Extract the (X, Y) coordinate from the center of the cell holding the provided text.  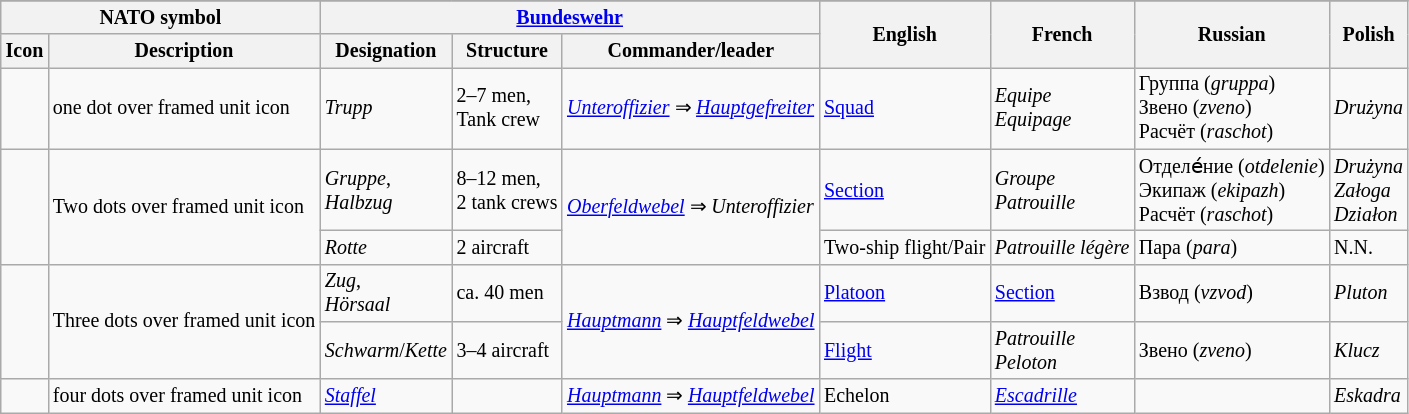
GroupePatrouille (1062, 190)
Unteroffizier ⇒ Hauptgefreiter (690, 108)
Squad (904, 108)
DrużynaZałogaDziałon (1368, 190)
Группа (gruppa)Звено (zveno)Расчёт (raschot) (1232, 108)
Взвод (vzvod) (1232, 292)
Two dots over framed unit icon (184, 206)
Pluton (1368, 292)
8–12 men,2 tank crews (508, 190)
PatrouillePeloton (1062, 350)
Eskadra (1368, 396)
Echelon (904, 396)
Gruppe,Halbzug (386, 190)
3–4 aircraft (508, 350)
French (1062, 34)
EquipeEquipage (1062, 108)
Schwarm/Kette (386, 350)
Bundeswehr (570, 18)
Staffel (386, 396)
four dots over framed unit icon (184, 396)
Zug,Hörsaal (386, 292)
NATO symbol (160, 18)
2–7 men,Tank crew (508, 108)
Designation (386, 52)
Patrouille légère (1062, 248)
Escadrille (1062, 396)
2 aircraft (508, 248)
Звено (zveno) (1232, 350)
Trupp (386, 108)
Drużyna (1368, 108)
Three dots over framed unit icon (184, 322)
Klucz (1368, 350)
N.N. (1368, 248)
Russian (1232, 34)
English (904, 34)
Oberfeldwebel ⇒ Unteroffizier (690, 206)
Flight (904, 350)
Structure (508, 52)
Description (184, 52)
Пара (para) (1232, 248)
Rotte (386, 248)
Icon (24, 52)
Platoon (904, 292)
ca. 40 men (508, 292)
Two-ship flight/Pair (904, 248)
Polish (1368, 34)
Отделе́ние (otdelenie)Экипаж (ekipazh)Расчёт (raschot) (1232, 190)
one dot over framed unit icon (184, 108)
Commander/leader (690, 52)
